Output the [X, Y] coordinate of the center of the cell containing the given text.  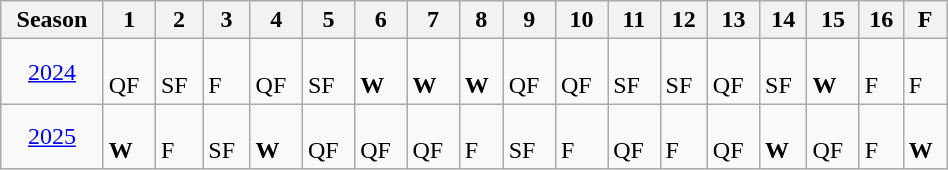
7 [433, 20]
15 [833, 20]
11 [634, 20]
10 [581, 20]
5 [328, 20]
Season [52, 20]
3 [226, 20]
16 [881, 20]
2 [178, 20]
14 [784, 20]
8 [481, 20]
12 [684, 20]
13 [733, 20]
4 [276, 20]
2024 [52, 72]
9 [529, 20]
2025 [52, 136]
1 [129, 20]
6 [381, 20]
